From the cell containing the given text, extract its center point as (X, Y) coordinate. 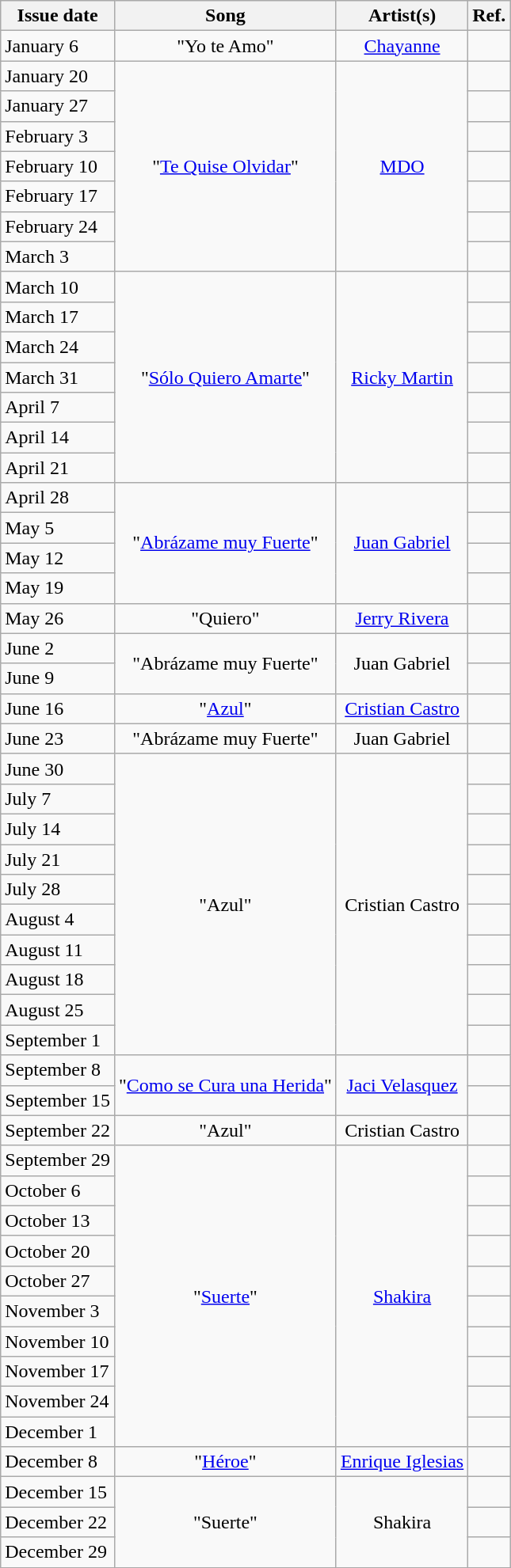
Jerry Rivera (402, 618)
June 16 (58, 708)
March 10 (58, 287)
October 13 (58, 1221)
"Sólo Quiero Amarte" (225, 377)
November 24 (58, 1402)
September 22 (58, 1130)
March 17 (58, 317)
Issue date (58, 16)
"Yo te Amo" (225, 46)
January 27 (58, 106)
August 11 (58, 950)
August 18 (58, 980)
September 15 (58, 1100)
August 25 (58, 1010)
July 28 (58, 890)
November 17 (58, 1372)
April 28 (58, 498)
July 14 (58, 829)
January 20 (58, 76)
"Te Quise Olvidar" (225, 166)
September 8 (58, 1070)
"Héroe" (225, 1462)
"Como se Cura una Herida" (225, 1085)
May 5 (58, 528)
September 29 (58, 1160)
April 7 (58, 408)
March 31 (58, 378)
October 27 (58, 1281)
Artist(s) (402, 16)
MDO (402, 166)
June 23 (58, 738)
December 22 (58, 1522)
December 8 (58, 1462)
October 20 (58, 1251)
June 9 (58, 678)
February 24 (58, 226)
December 15 (58, 1492)
May 19 (58, 588)
February 10 (58, 166)
February 17 (58, 196)
October 6 (58, 1190)
June 2 (58, 648)
July 21 (58, 859)
April 21 (58, 468)
January 6 (58, 46)
Enrique Iglesias (402, 1462)
November 10 (58, 1342)
March 24 (58, 347)
April 14 (58, 438)
Ricky Martin (402, 377)
August 4 (58, 920)
May 12 (58, 558)
Song (225, 16)
July 7 (58, 799)
November 3 (58, 1311)
December 1 (58, 1432)
June 30 (58, 769)
Ref. (490, 16)
Jaci Velasquez (402, 1085)
December 29 (58, 1552)
May 26 (58, 618)
Chayanne (402, 46)
September 1 (58, 1040)
February 3 (58, 136)
March 3 (58, 256)
"Quiero" (225, 618)
